Return the (X, Y) coordinate for the center point of the cell that contains the specified text.  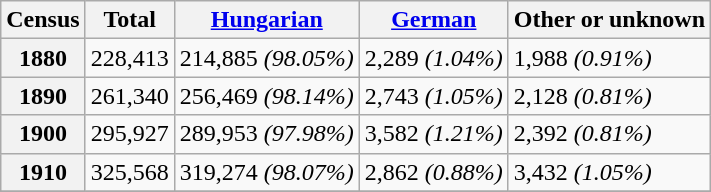
1880 (43, 58)
1,988 (0.91%) (609, 58)
261,340 (130, 96)
2,862 (0.88%) (434, 172)
German (434, 20)
3,432 (1.05%) (609, 172)
2,128 (0.81%) (609, 96)
1890 (43, 96)
228,413 (130, 58)
319,274 (98.07%) (266, 172)
2,289 (1.04%) (434, 58)
Census (43, 20)
Hungarian (266, 20)
1900 (43, 134)
Total (130, 20)
295,927 (130, 134)
2,392 (0.81%) (609, 134)
256,469 (98.14%) (266, 96)
289,953 (97.98%) (266, 134)
2,743 (1.05%) (434, 96)
Other or unknown (609, 20)
3,582 (1.21%) (434, 134)
214,885 (98.05%) (266, 58)
325,568 (130, 172)
1910 (43, 172)
